For the text-containing cell, return its midpoint in [X, Y] coordinate format. 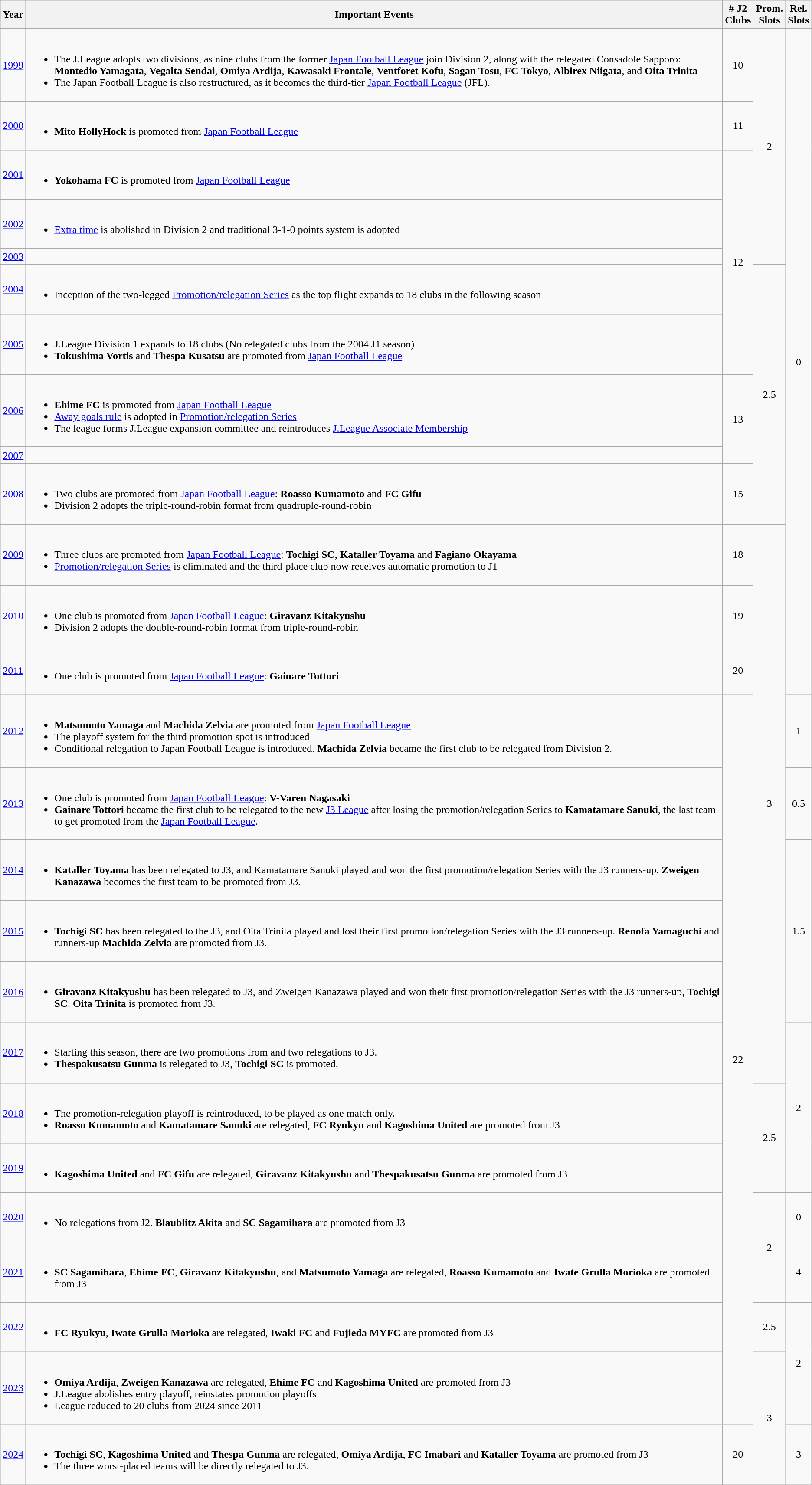
One club is promoted from Japan Football League: Giravanz KitakyushuDivision 2 adopts the double-round-robin format from triple-round-robin [374, 615]
11 [738, 126]
2009 [13, 554]
2012 [13, 731]
1.5 [799, 931]
Starting this season, there are two promotions from and two relegations to J3.Thespakusatsu Gunma is relegated to J3, Tochigi SC is promoted. [374, 1052]
19 [738, 615]
13 [738, 419]
2001 [13, 174]
2022 [13, 1327]
2006 [13, 410]
2015 [13, 931]
4 [799, 1272]
15 [738, 494]
2007 [13, 455]
Rel.Slots [799, 15]
2011 [13, 671]
Prom.Slots [769, 15]
10 [738, 65]
2019 [13, 1168]
1999 [13, 65]
2013 [13, 803]
1 [799, 731]
2003 [13, 256]
2017 [13, 1052]
0.5 [799, 803]
2008 [13, 494]
2002 [13, 224]
# J2Clubs [738, 15]
2018 [13, 1113]
Inception of the two-legged Promotion/relegation Series as the top flight expands to 18 clubs in the following season [374, 289]
SC Sagamihara, Ehime FC, Giravanz Kitakyushu, and Matsumoto Yamaga are relegated, Roasso Kumamoto and Iwate Grulla Morioka are promoted from J3 [374, 1272]
2023 [13, 1387]
2016 [13, 992]
18 [738, 554]
12 [738, 262]
2020 [13, 1217]
FC Ryukyu, Iwate Grulla Morioka are relegated, Iwaki FC and Fujieda MYFC are promoted from J3 [374, 1327]
22 [738, 1059]
One club is promoted from Japan Football League: Gainare Tottori [374, 671]
2024 [13, 1454]
Kagoshima United and FC Gifu are relegated, Giravanz Kitakyushu and Thespakusatsu Gunma are promoted from J3 [374, 1168]
Important Events [374, 15]
Extra time is abolished in Division 2 and traditional 3-1-0 points system is adopted [374, 224]
Yokohama FC is promoted from Japan Football League [374, 174]
Year [13, 15]
Mito HollyHock is promoted from Japan Football League [374, 126]
2000 [13, 126]
No relegations from J2. Blaublitz Akita and SC Sagamihara are promoted from J3 [374, 1217]
2005 [13, 344]
2014 [13, 870]
2010 [13, 615]
2004 [13, 289]
2021 [13, 1272]
